Return the [x, y] coordinate for the center point of the cell that contains the specified text.  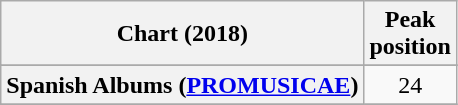
Peak position [410, 34]
Spanish Albums (PROMUSICAE) [182, 85]
Chart (2018) [182, 34]
24 [410, 85]
